Locate the cell with the specified text and output its [X, Y] center coordinate. 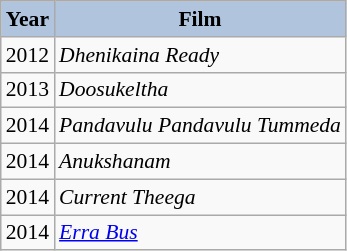
Current Theega [200, 197]
2013 [28, 90]
Doosukeltha [200, 90]
Erra Bus [200, 233]
2012 [28, 55]
Pandavulu Pandavulu Tummeda [200, 126]
Dhenikaina Ready [200, 55]
Film [200, 19]
Anukshanam [200, 162]
Year [28, 19]
